For the text-containing cell, return its midpoint in (x, y) coordinate format. 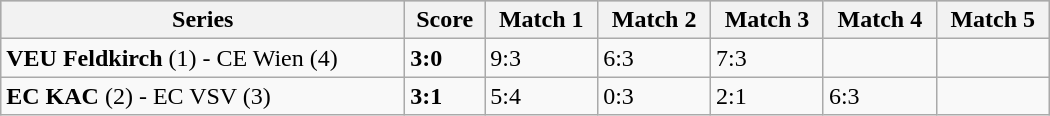
Score (445, 20)
Match 2 (654, 20)
VEU Feldkirch (1) - CE Wien (4) (203, 58)
7:3 (768, 58)
Match 5 (992, 20)
Match 1 (542, 20)
Match 4 (880, 20)
EC KAC (2) - EC VSV (3) (203, 96)
3:1 (445, 96)
5:4 (542, 96)
0:3 (654, 96)
2:1 (768, 96)
3:0 (445, 58)
Match 3 (768, 20)
9:3 (542, 58)
Series (203, 20)
